Provide the (X, Y) coordinate of the cell's center where the given text is located.  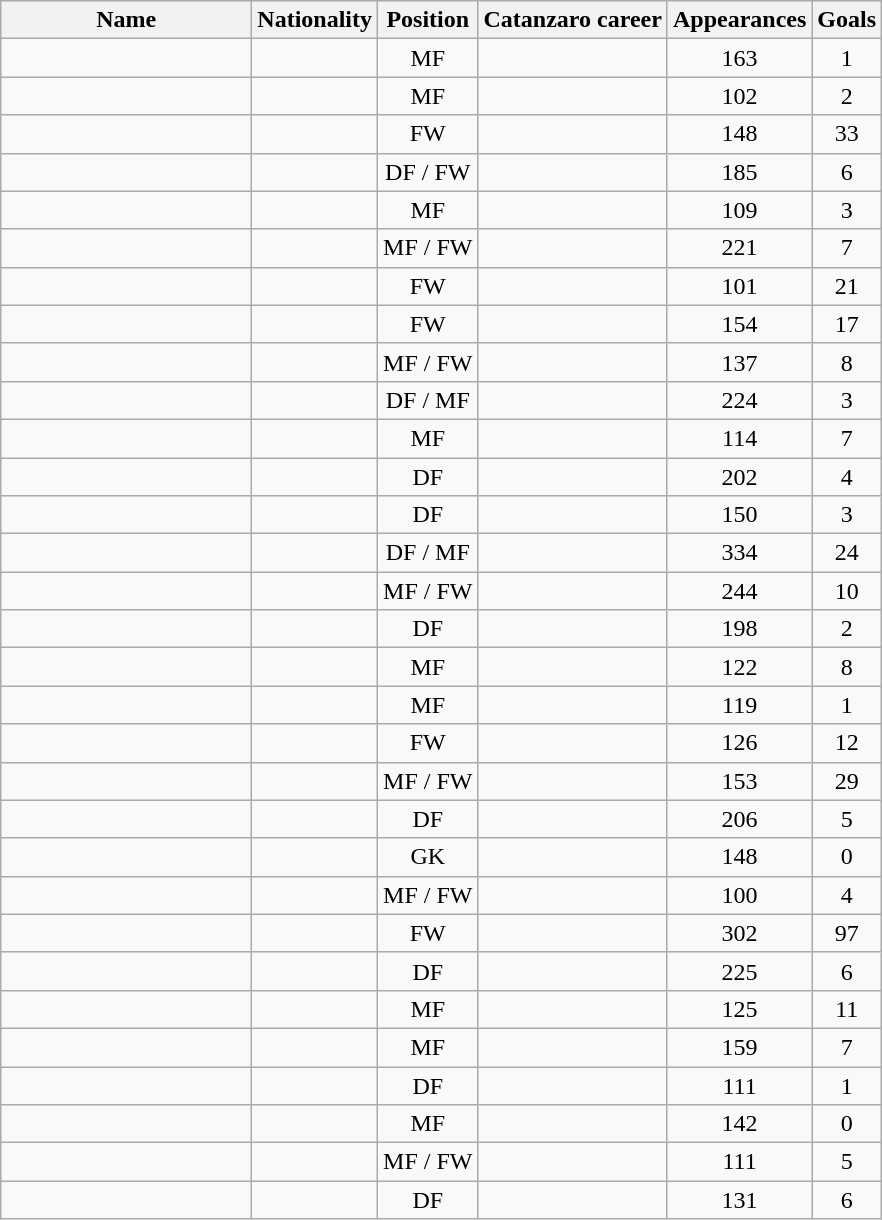
185 (739, 172)
122 (739, 667)
17 (847, 324)
198 (739, 629)
Position (428, 20)
11 (847, 1009)
12 (847, 743)
97 (847, 933)
159 (739, 1047)
24 (847, 553)
109 (739, 210)
137 (739, 362)
Appearances (739, 20)
302 (739, 933)
119 (739, 705)
154 (739, 324)
244 (739, 591)
125 (739, 1009)
102 (739, 96)
206 (739, 819)
334 (739, 553)
Catanzaro career (572, 20)
142 (739, 1124)
114 (739, 438)
Nationality (315, 20)
126 (739, 743)
29 (847, 781)
150 (739, 515)
224 (739, 400)
33 (847, 134)
Name (126, 20)
202 (739, 477)
DF / FW (428, 172)
131 (739, 1200)
100 (739, 895)
221 (739, 248)
225 (739, 971)
163 (739, 58)
153 (739, 781)
21 (847, 286)
101 (739, 286)
10 (847, 591)
Goals (847, 20)
GK (428, 857)
